From the cell containing the given text, extract its center point as [x, y] coordinate. 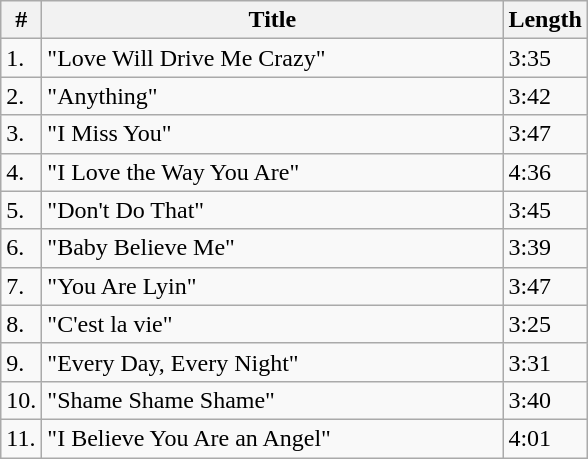
4. [22, 172]
"I Love the Way You Are" [272, 172]
11. [22, 438]
"Anything" [272, 96]
"I Miss You" [272, 134]
3. [22, 134]
Title [272, 20]
4:36 [545, 172]
7. [22, 286]
3:40 [545, 400]
Length [545, 20]
1. [22, 58]
3:25 [545, 324]
# [22, 20]
3:45 [545, 210]
"I Believe You Are an Angel" [272, 438]
5. [22, 210]
4:01 [545, 438]
6. [22, 248]
"Love Will Drive Me Crazy" [272, 58]
"You Are Lyin" [272, 286]
10. [22, 400]
"Baby Believe Me" [272, 248]
3:42 [545, 96]
"Don't Do That" [272, 210]
"C'est la vie" [272, 324]
"Shame Shame Shame" [272, 400]
2. [22, 96]
8. [22, 324]
3:35 [545, 58]
9. [22, 362]
"Every Day, Every Night" [272, 362]
3:31 [545, 362]
3:39 [545, 248]
